From the cell containing the given text, extract its center point as [X, Y] coordinate. 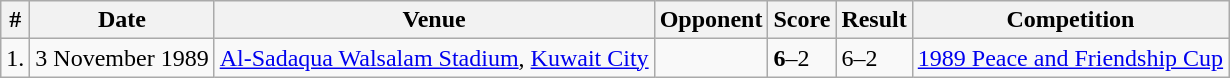
Al-Sadaqua Walsalam Stadium, Kuwait City [434, 58]
Date [122, 20]
Opponent [711, 20]
Venue [434, 20]
1989 Peace and Friendship Cup [1070, 58]
# [16, 20]
Score [802, 20]
Result [874, 20]
3 November 1989 [122, 58]
1. [16, 58]
Competition [1070, 20]
